Capture the cell that displays the provided text and extract its [X, Y] central coordinate. 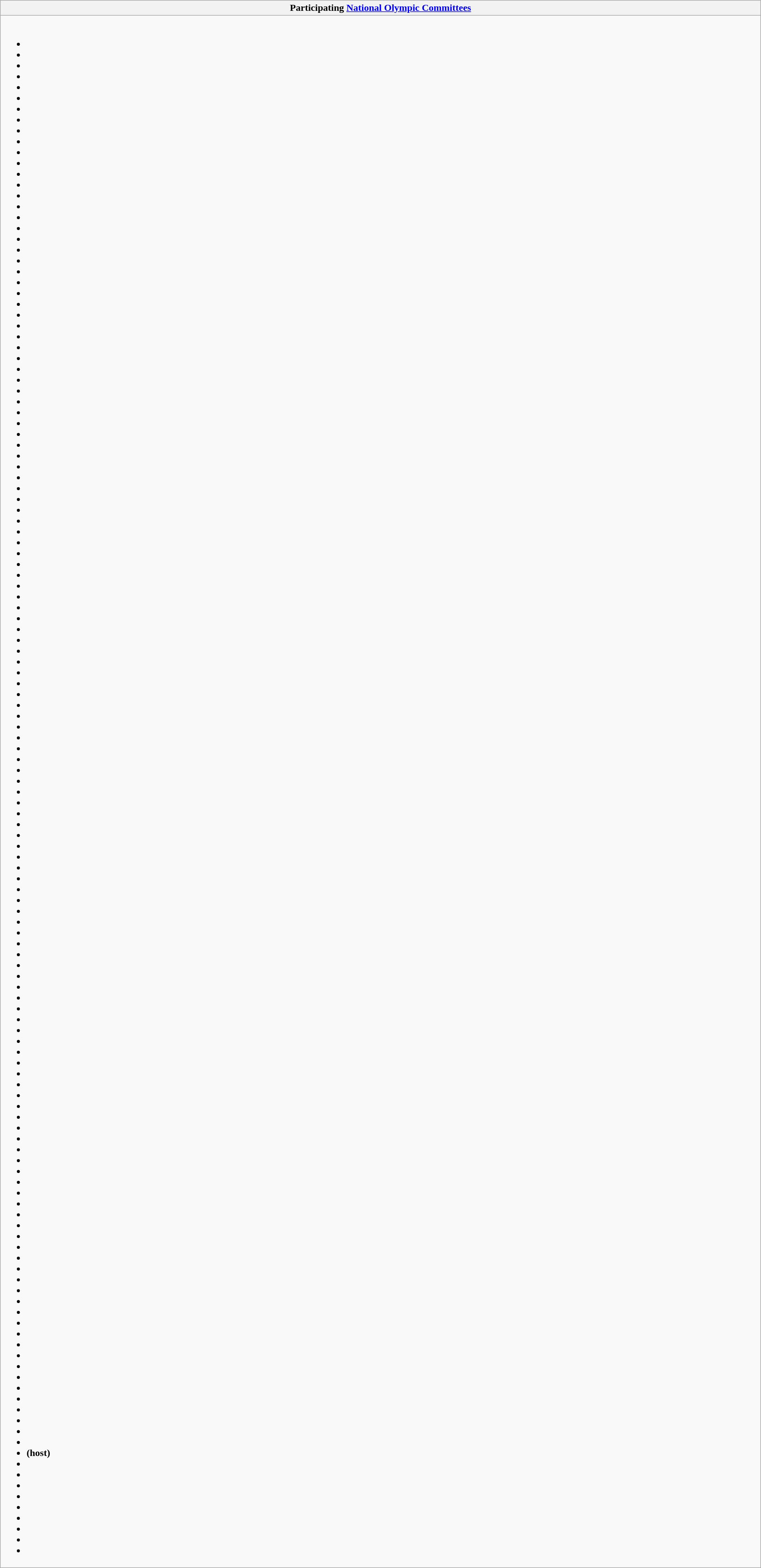
(host) [380, 792]
Participating National Olympic Committees [380, 8]
